Detect which cell encompasses the target text, then output its (x, y) center coordinate. 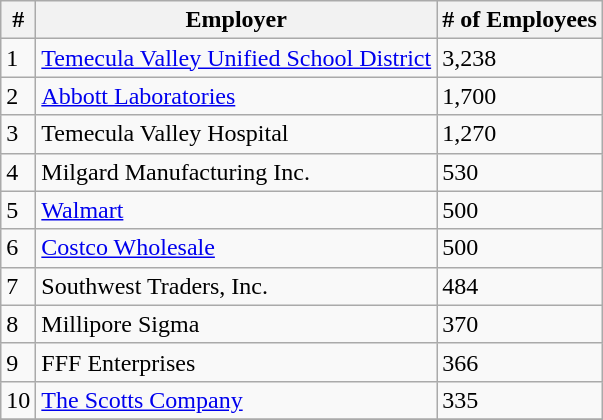
10 (18, 400)
Temecula Valley Unified School District (236, 58)
The Scotts Company (236, 400)
4 (18, 172)
484 (520, 286)
Abbott Laboratories (236, 96)
7 (18, 286)
370 (520, 324)
Millipore Sigma (236, 324)
530 (520, 172)
3,238 (520, 58)
3 (18, 134)
# of Employees (520, 20)
1,700 (520, 96)
6 (18, 248)
5 (18, 210)
Temecula Valley Hospital (236, 134)
Costco Wholesale (236, 248)
# (18, 20)
335 (520, 400)
9 (18, 362)
366 (520, 362)
Southwest Traders, Inc. (236, 286)
2 (18, 96)
FFF Enterprises (236, 362)
1 (18, 58)
1,270 (520, 134)
Walmart (236, 210)
8 (18, 324)
Milgard Manufacturing Inc. (236, 172)
Employer (236, 20)
